Capture the cell that displays the provided text and extract its (X, Y) central coordinate. 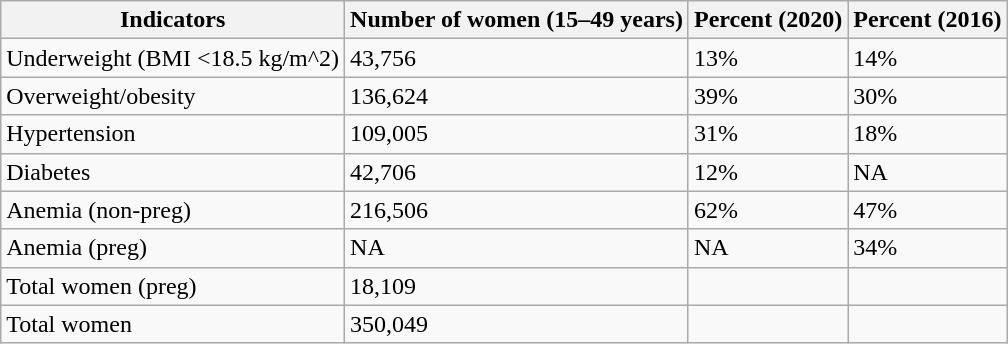
14% (928, 58)
13% (768, 58)
Underweight (BMI <18.5 kg/m^2) (173, 58)
62% (768, 210)
18% (928, 134)
Percent (2020) (768, 20)
350,049 (517, 324)
109,005 (517, 134)
39% (768, 96)
43,756 (517, 58)
34% (928, 248)
Percent (2016) (928, 20)
Anemia (preg) (173, 248)
42,706 (517, 172)
Hypertension (173, 134)
216,506 (517, 210)
31% (768, 134)
Diabetes (173, 172)
Anemia (non-preg) (173, 210)
30% (928, 96)
Total women (173, 324)
12% (768, 172)
47% (928, 210)
Number of women (15–49 years) (517, 20)
136,624 (517, 96)
Indicators (173, 20)
Total women (preg) (173, 286)
18,109 (517, 286)
Overweight/obesity (173, 96)
